Locate the cell with the specified text and output its [X, Y] center coordinate. 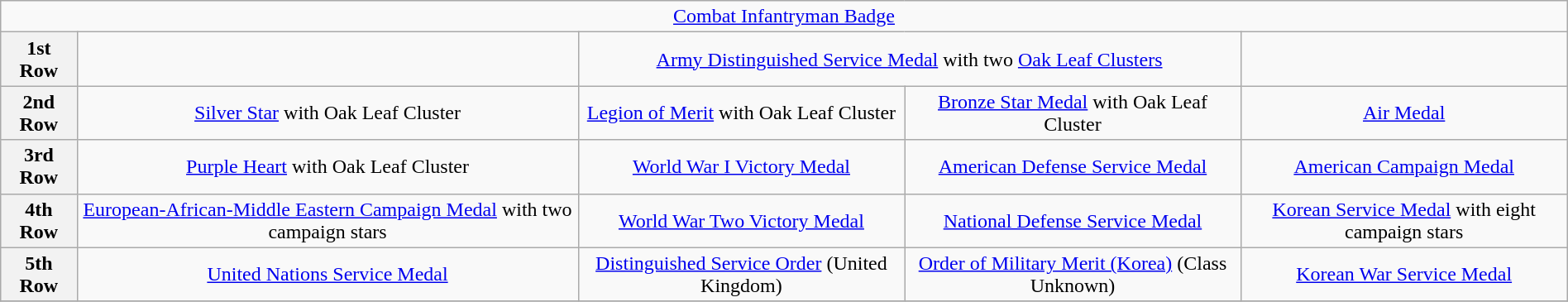
Korean Service Medal with eight campaign stars [1404, 220]
Order of Military Merit (Korea) (Class Unknown) [1073, 275]
World War I Victory Medal [741, 167]
Korean War Service Medal [1404, 275]
Air Medal [1404, 113]
5th Row [39, 275]
Purple Heart with Oak Leaf Cluster [327, 167]
Army Distinguished Service Medal with two Oak Leaf Clusters [910, 60]
3rd Row [39, 167]
Silver Star with Oak Leaf Cluster [327, 113]
4th Row [39, 220]
Combat Infantryman Badge [784, 17]
European-African-Middle Eastern Campaign Medal with two campaign stars [327, 220]
World War Two Victory Medal [741, 220]
Distinguished Service Order (United Kingdom) [741, 275]
American Defense Service Medal [1073, 167]
National Defense Service Medal [1073, 220]
Bronze Star Medal with Oak Leaf Cluster [1073, 113]
1st Row [39, 60]
2nd Row [39, 113]
Legion of Merit with Oak Leaf Cluster [741, 113]
American Campaign Medal [1404, 167]
United Nations Service Medal [327, 275]
